Detect which cell encompasses the target text, then output its (x, y) center coordinate. 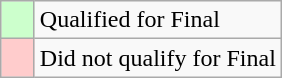
Did not qualify for Final (158, 58)
Qualified for Final (158, 20)
